Extract the [X, Y] coordinate from the center of the cell holding the provided text.  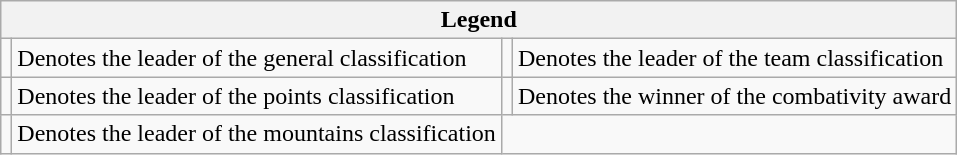
Denotes the leader of the general classification [257, 58]
Legend [479, 20]
Denotes the leader of the mountains classification [257, 134]
Denotes the leader of the points classification [257, 96]
Denotes the winner of the combativity award [734, 96]
Denotes the leader of the team classification [734, 58]
